Determine the [X, Y] coordinate at the center of the cell enclosing the given text.  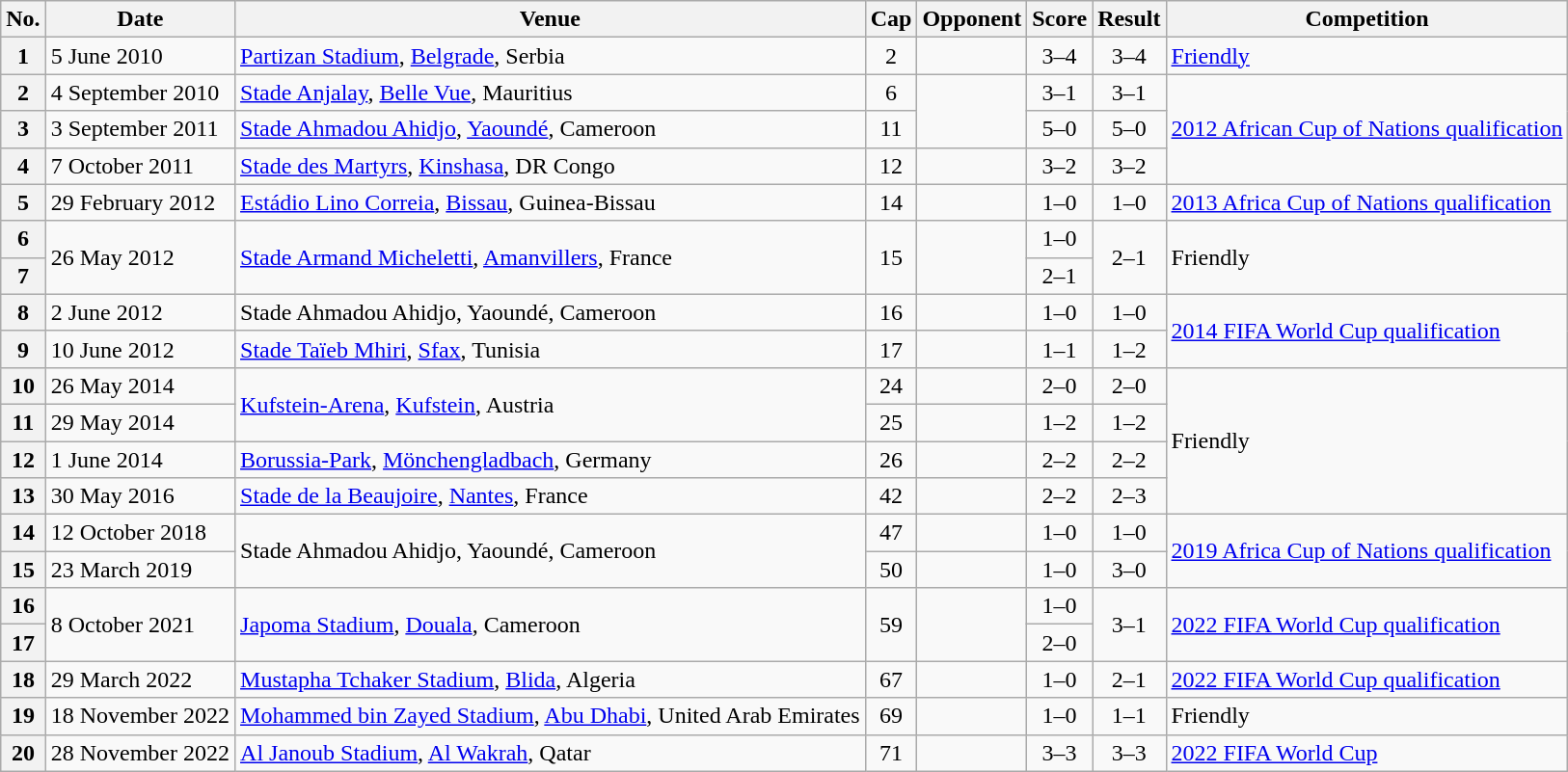
42 [891, 496]
2022 FIFA World Cup [1367, 753]
18 [23, 679]
29 March 2022 [140, 679]
29 February 2012 [140, 202]
3–0 [1129, 570]
12 October 2018 [140, 533]
Stade Armand Micheletti, Amanvillers, France [551, 257]
3 [23, 129]
2014 FIFA World Cup qualification [1367, 331]
29 May 2014 [140, 422]
10 [23, 386]
Mohammed bin Zayed Stadium, Abu Dhabi, United Arab Emirates [551, 716]
1 [23, 56]
30 May 2016 [140, 496]
Mustapha Tchaker Stadium, Blida, Algeria [551, 679]
Partizan Stadium, Belgrade, Serbia [551, 56]
2013 Africa Cup of Nations qualification [1367, 202]
No. [23, 19]
7 October 2011 [140, 166]
24 [891, 386]
5 [23, 202]
47 [891, 533]
28 November 2022 [140, 753]
1 June 2014 [140, 460]
Stade Taïeb Mhiri, Sfax, Tunisia [551, 349]
3 September 2011 [140, 129]
2019 Africa Cup of Nations qualification [1367, 551]
13 [23, 496]
5 June 2010 [140, 56]
Result [1129, 19]
20 [23, 753]
67 [891, 679]
Date [140, 19]
69 [891, 716]
18 November 2022 [140, 716]
26 May 2012 [140, 257]
2–3 [1129, 496]
Japoma Stadium, Douala, Cameroon [551, 625]
Estádio Lino Correia, Bissau, Guinea-Bissau [551, 202]
50 [891, 570]
Opponent [972, 19]
26 May 2014 [140, 386]
Stade Anjalay, Belle Vue, Mauritius [551, 93]
59 [891, 625]
10 June 2012 [140, 349]
9 [23, 349]
4 September 2010 [140, 93]
25 [891, 422]
19 [23, 716]
26 [891, 460]
8 October 2021 [140, 625]
Venue [551, 19]
Competition [1367, 19]
Kufstein-Arena, Kufstein, Austria [551, 404]
23 March 2019 [140, 570]
4 [23, 166]
Al Janoub Stadium, Al Wakrah, Qatar [551, 753]
8 [23, 312]
71 [891, 753]
2012 African Cup of Nations qualification [1367, 129]
Stade des Martyrs, Kinshasa, DR Congo [551, 166]
2 June 2012 [140, 312]
Borussia-Park, Mönchengladbach, Germany [551, 460]
Cap [891, 19]
Score [1060, 19]
7 [23, 276]
Stade de la Beaujoire, Nantes, France [551, 496]
